Identify which cell holds the provided text, then report its (x, y) central coordinate. 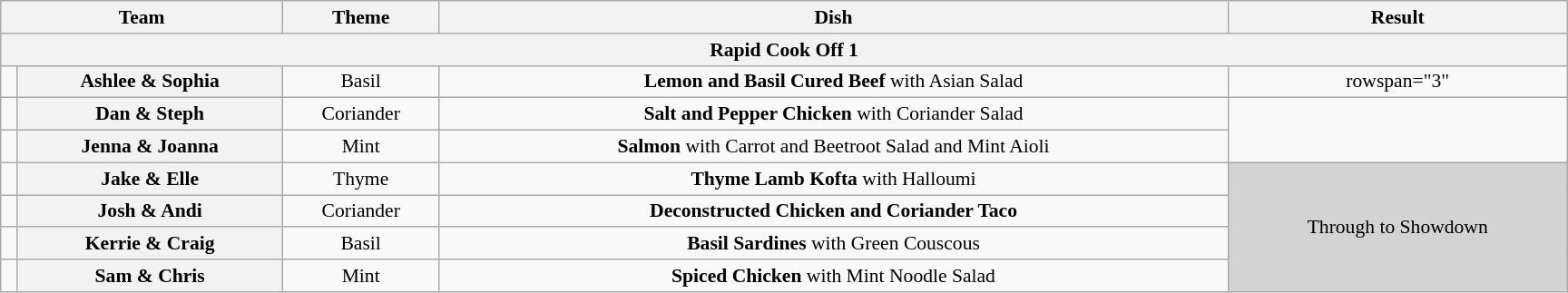
Sam & Chris (151, 276)
Dish (833, 17)
Salmon with Carrot and Beetroot Salad and Mint Aioli (833, 147)
rowspan="3" (1397, 82)
Kerrie & Craig (151, 244)
Salt and Pepper Chicken with Coriander Salad (833, 114)
Lemon and Basil Cured Beef with Asian Salad (833, 82)
Spiced Chicken with Mint Noodle Salad (833, 276)
Ashlee & Sophia (151, 82)
Thyme (360, 179)
Basil Sardines with Green Couscous (833, 244)
Josh & Andi (151, 211)
Jenna & Joanna (151, 147)
Rapid Cook Off 1 (784, 50)
Thyme Lamb Kofta with Halloumi (833, 179)
Theme (360, 17)
Team (142, 17)
Through to Showdown (1397, 227)
Deconstructed Chicken and Coriander Taco (833, 211)
Jake & Elle (151, 179)
Dan & Steph (151, 114)
Result (1397, 17)
